Extract the (x, y) coordinate from the center of the cell holding the provided text.  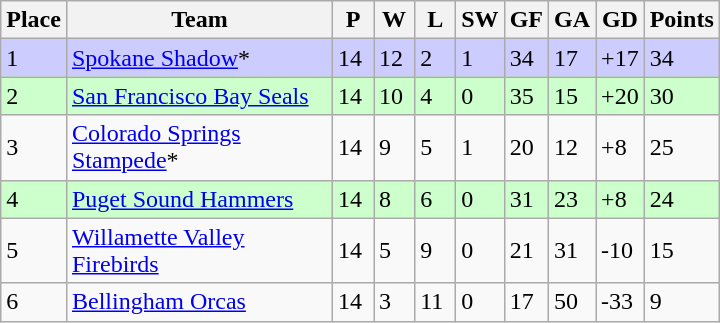
Spokane Shadow* (199, 58)
25 (682, 148)
Place (34, 20)
50 (572, 302)
+20 (620, 96)
-10 (620, 250)
Puget Sound Hammers (199, 199)
GA (572, 20)
24 (682, 199)
SW (480, 20)
20 (526, 148)
Willamette Valley Firebirds (199, 250)
L (436, 20)
+17 (620, 58)
GF (526, 20)
W (394, 20)
23 (572, 199)
Colorado Springs Stampede* (199, 148)
11 (436, 302)
San Francisco Bay Seals (199, 96)
8 (394, 199)
30 (682, 96)
P (354, 20)
Points (682, 20)
10 (394, 96)
Bellingham Orcas (199, 302)
Team (199, 20)
35 (526, 96)
GD (620, 20)
21 (526, 250)
-33 (620, 302)
